Identify which cell holds the provided text, then report its [x, y] central coordinate. 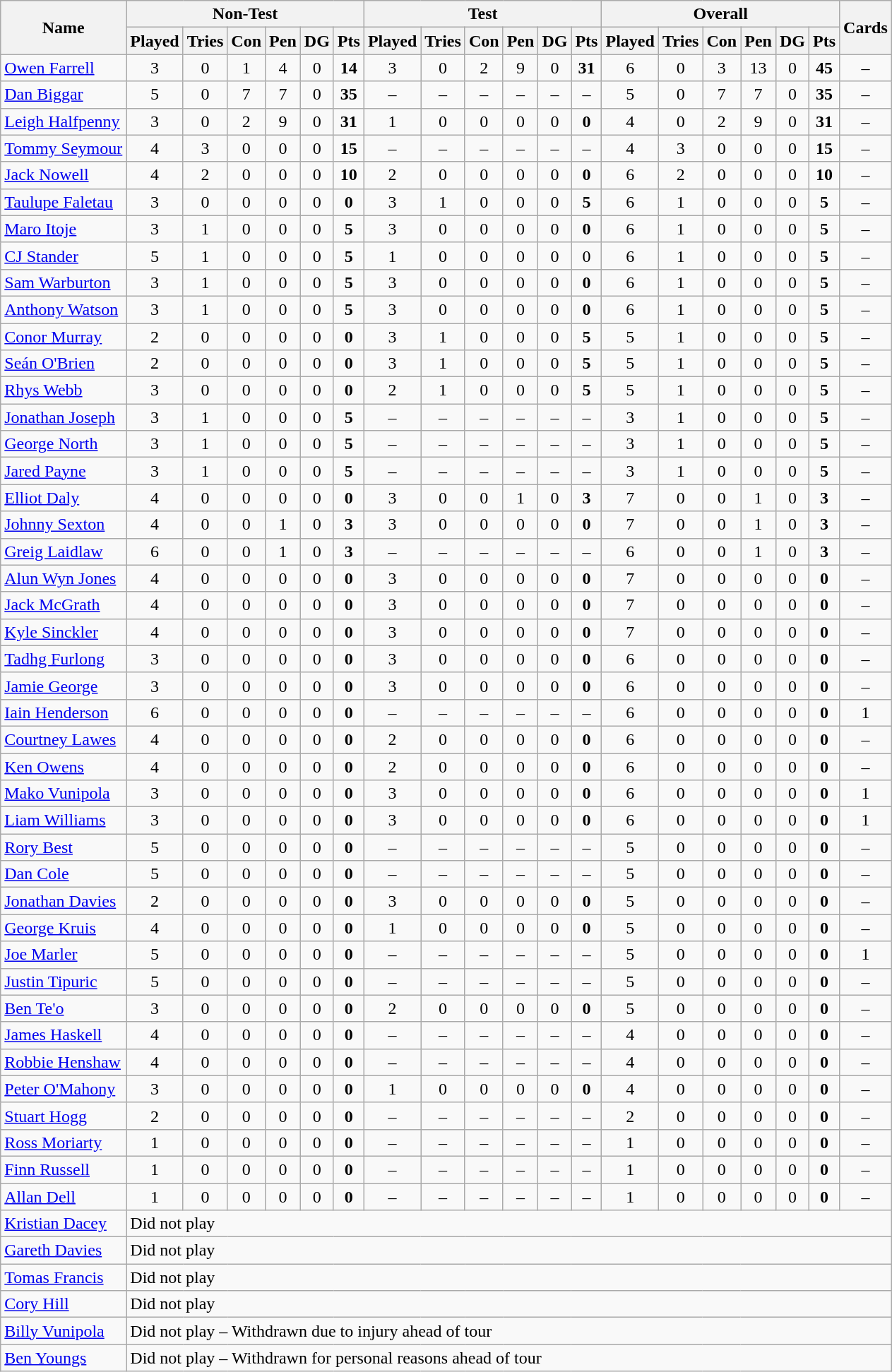
Gareth Davies [64, 1251]
Conor Murray [64, 337]
Tadhg Furlong [64, 659]
Jack Nowell [64, 175]
Iain Henderson [64, 712]
Dan Biggar [64, 95]
Jamie George [64, 686]
Tomas Francis [64, 1277]
Liam Williams [64, 821]
Kyle Sinckler [64, 632]
Ken Owens [64, 766]
Tommy Seymour [64, 148]
George North [64, 444]
Elliot Daly [64, 498]
Sam Warburton [64, 282]
14 [349, 68]
Kristian Dacey [64, 1224]
Overall [720, 14]
Justin Tipuric [64, 982]
Dan Cole [64, 874]
Test [483, 14]
Allan Dell [64, 1197]
Owen Farrell [64, 68]
Robbie Henshaw [64, 1062]
Greig Laidlaw [64, 551]
Leigh Halfpenny [64, 121]
Name [64, 28]
Joe Marler [64, 955]
Rhys Webb [64, 390]
Jonathan Joseph [64, 417]
Jack McGrath [64, 605]
Stuart Hogg [64, 1116]
Ben Te'o [64, 1008]
Mako Vunipola [64, 794]
Maro Itoje [64, 229]
Anthony Watson [64, 309]
Jonathan Davies [64, 901]
James Haskell [64, 1035]
Did not play – Withdrawn for personal reasons ahead of tour [509, 1358]
Peter O'Mahony [64, 1089]
CJ Stander [64, 256]
Finn Russell [64, 1169]
Ben Youngs [64, 1358]
Courtney Lawes [64, 739]
Billy Vunipola [64, 1331]
Johnny Sexton [64, 525]
Taulupe Faletau [64, 202]
Jared Payne [64, 471]
Non-Test [246, 14]
13 [759, 68]
Did not play – Withdrawn due to injury ahead of tour [509, 1331]
Cory Hill [64, 1304]
George Kruis [64, 928]
Alun Wyn Jones [64, 578]
45 [825, 68]
Ross Moriarty [64, 1143]
Rory Best [64, 847]
Cards [866, 28]
Seán O'Brien [64, 364]
